Search for the cell housing the specified text and yield its (X, Y) center coordinate. 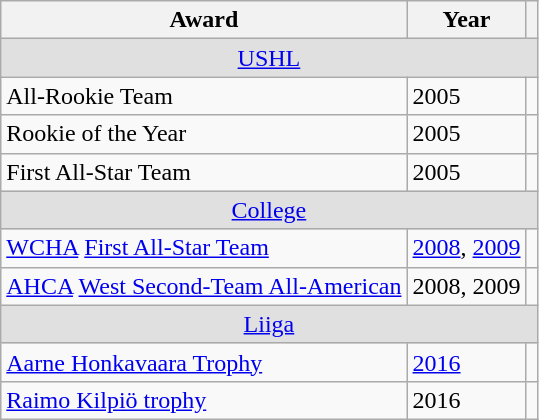
All-Rookie Team (204, 96)
Year (466, 20)
Rookie of the Year (204, 134)
First All-Star Team (204, 172)
Liiga (269, 324)
Award (204, 20)
Aarne Honkavaara Trophy (204, 362)
AHCA West Second-Team All-American (204, 286)
College (269, 210)
WCHA First All-Star Team (204, 248)
Raimo Kilpiö trophy (204, 400)
USHL (269, 58)
